Determine the (x, y) coordinate at the center of the cell enclosing the given text.  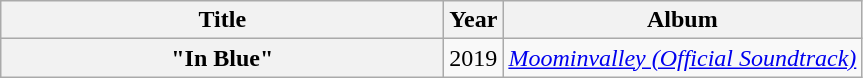
Moominvalley (Official Soundtrack) (682, 58)
"In Blue" (222, 58)
Year (474, 20)
Album (682, 20)
Title (222, 20)
2019 (474, 58)
